Output the (X, Y) coordinate of the center of the cell containing the given text.  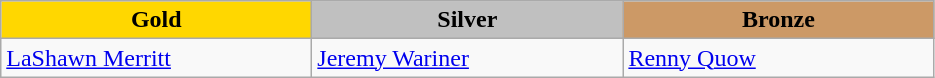
Silver (468, 20)
Renny Quow (778, 58)
Jeremy Wariner (468, 58)
Gold (156, 20)
Bronze (778, 20)
LaShawn Merritt (156, 58)
